Capture the cell that displays the provided text and extract its [x, y] central coordinate. 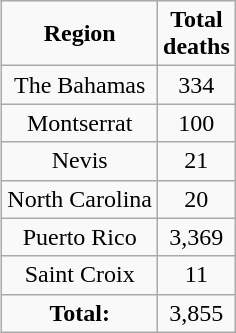
Saint Croix [80, 275]
334 [197, 85]
11 [197, 275]
Region [80, 34]
20 [197, 199]
3,855 [197, 313]
Totaldeaths [197, 34]
North Carolina [80, 199]
3,369 [197, 237]
Nevis [80, 161]
Puerto Rico [80, 237]
Montserrat [80, 123]
Total: [80, 313]
21 [197, 161]
100 [197, 123]
The Bahamas [80, 85]
